From the cell containing the given text, extract its center point as (x, y) coordinate. 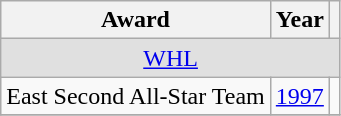
1997 (300, 96)
Award (136, 20)
WHL (171, 58)
East Second All-Star Team (136, 96)
Year (300, 20)
